Identify which cell holds the provided text, then report its (X, Y) central coordinate. 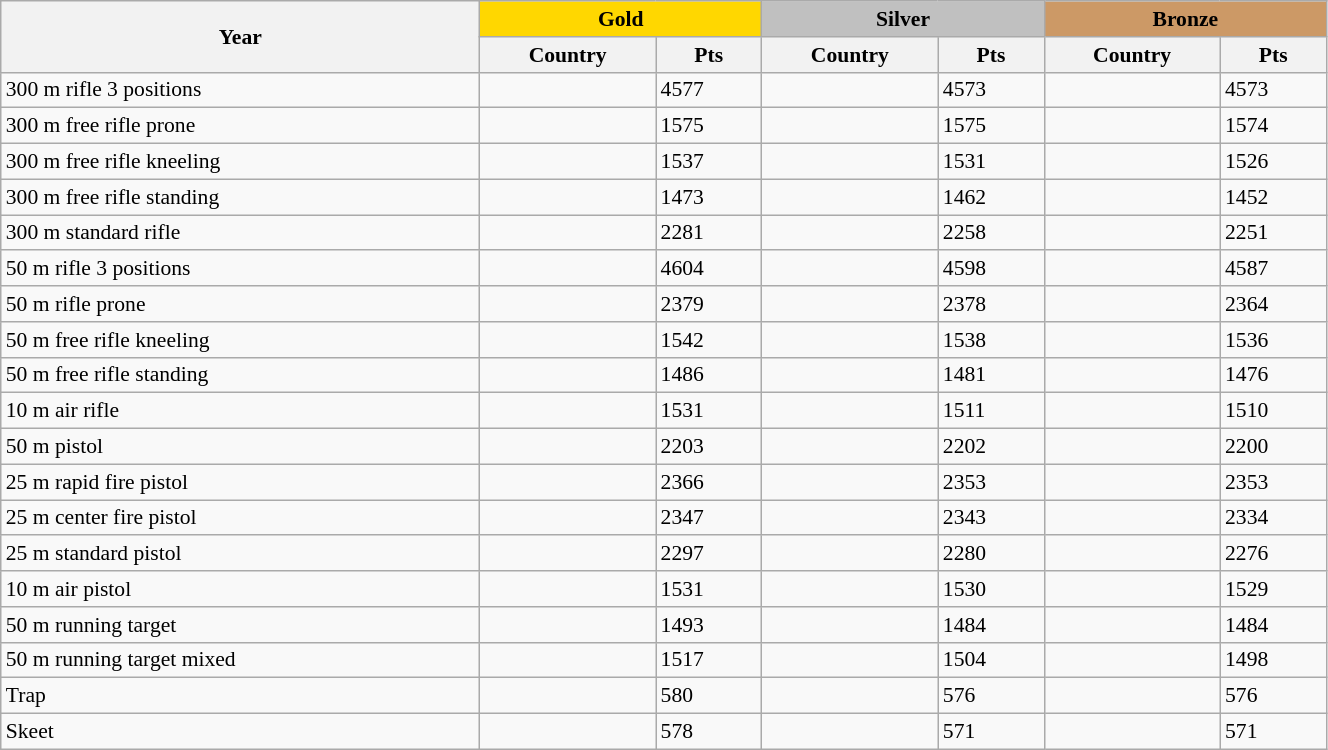
4587 (1273, 269)
300 m free rifle kneeling (240, 162)
1481 (991, 375)
300 m free rifle standing (240, 197)
2202 (991, 447)
2334 (1273, 518)
2251 (1273, 233)
578 (709, 732)
1504 (991, 660)
4604 (709, 269)
1538 (991, 340)
50 m rifle 3 positions (240, 269)
50 m pistol (240, 447)
1486 (709, 375)
1536 (1273, 340)
1537 (709, 162)
1498 (1273, 660)
Skeet (240, 732)
Silver (903, 19)
2258 (991, 233)
2280 (991, 554)
300 m free rifle prone (240, 126)
1511 (991, 411)
10 m air pistol (240, 589)
580 (709, 696)
4577 (709, 90)
2379 (709, 304)
50 m running target mixed (240, 660)
4598 (991, 269)
1517 (709, 660)
1473 (709, 197)
25 m center fire pistol (240, 518)
2276 (1273, 554)
2364 (1273, 304)
50 m rifle prone (240, 304)
300 m standard rifle (240, 233)
50 m free rifle standing (240, 375)
25 m standard pistol (240, 554)
2343 (991, 518)
50 m free rifle kneeling (240, 340)
2203 (709, 447)
50 m running target (240, 625)
10 m air rifle (240, 411)
2297 (709, 554)
1462 (991, 197)
1542 (709, 340)
1574 (1273, 126)
1476 (1273, 375)
2366 (709, 482)
300 m rifle 3 positions (240, 90)
1452 (1273, 197)
25 m rapid fire pistol (240, 482)
1530 (991, 589)
2378 (991, 304)
Year (240, 36)
2200 (1273, 447)
1526 (1273, 162)
1493 (709, 625)
1529 (1273, 589)
2347 (709, 518)
Gold (621, 19)
Trap (240, 696)
2281 (709, 233)
1510 (1273, 411)
Bronze (1185, 19)
